Detect which cell encompasses the target text, then output its [X, Y] center coordinate. 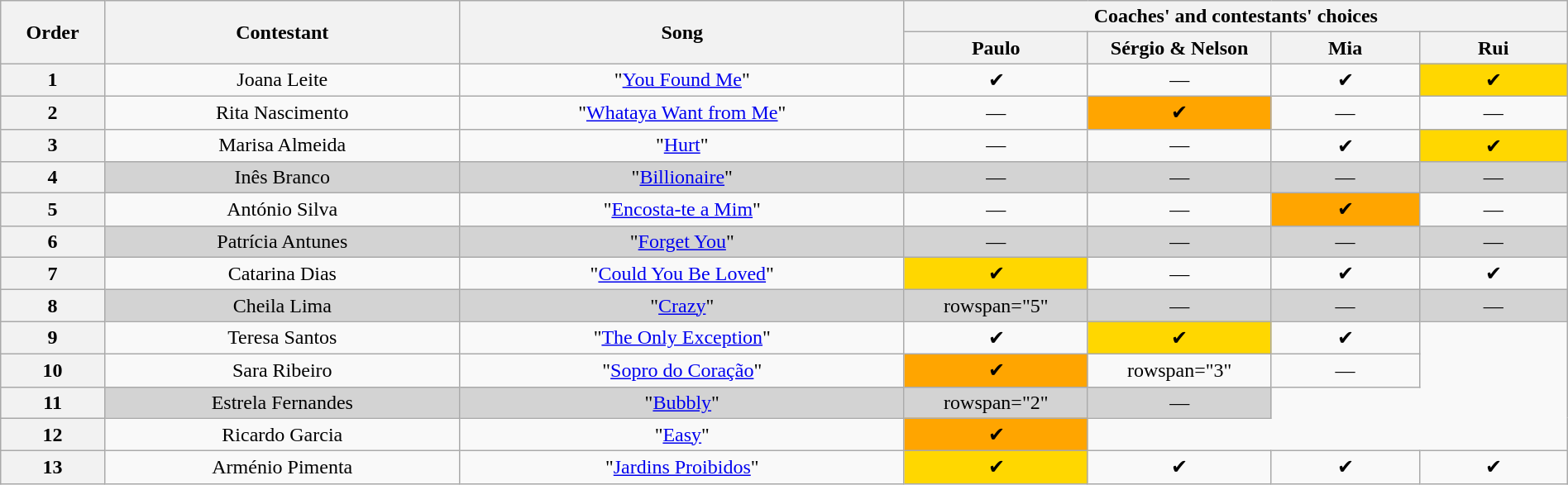
Sérgio & Nelson [1179, 48]
Sara Ribeiro [282, 370]
"Encosta-te a Mim" [681, 210]
Estrela Fernandes [282, 402]
7 [53, 273]
"Whataya Want from Me" [681, 112]
"Billionaire" [681, 178]
Song [681, 32]
Coaches' and contestants' choices [1236, 17]
"The Only Exception" [681, 338]
Inês Branco [282, 178]
rowspan="2" [996, 402]
"Crazy" [681, 306]
Rui [1494, 48]
rowspan="5" [996, 306]
4 [53, 178]
Teresa Santos [282, 338]
2 [53, 112]
3 [53, 145]
"Jardins Proibidos" [681, 468]
"You Found Me" [681, 80]
Order [53, 32]
5 [53, 210]
Joana Leite [282, 80]
"Easy" [681, 435]
9 [53, 338]
Cheila Lima [282, 306]
Ricardo Garcia [282, 435]
Mia [1345, 48]
rowspan="3" [1179, 370]
António Silva [282, 210]
1 [53, 80]
Contestant [282, 32]
6 [53, 241]
10 [53, 370]
8 [53, 306]
12 [53, 435]
Marisa Almeida [282, 145]
Catarina Dias [282, 273]
Patrícia Antunes [282, 241]
"Hurt" [681, 145]
Arménio Pimenta [282, 468]
"Forget You" [681, 241]
"Bubbly" [681, 402]
"Could You Be Loved" [681, 273]
"Sopro do Coração" [681, 370]
13 [53, 468]
Rita Nascimento [282, 112]
11 [53, 402]
Paulo [996, 48]
